Determine the [x, y] coordinate at the center of the cell enclosing the given text.  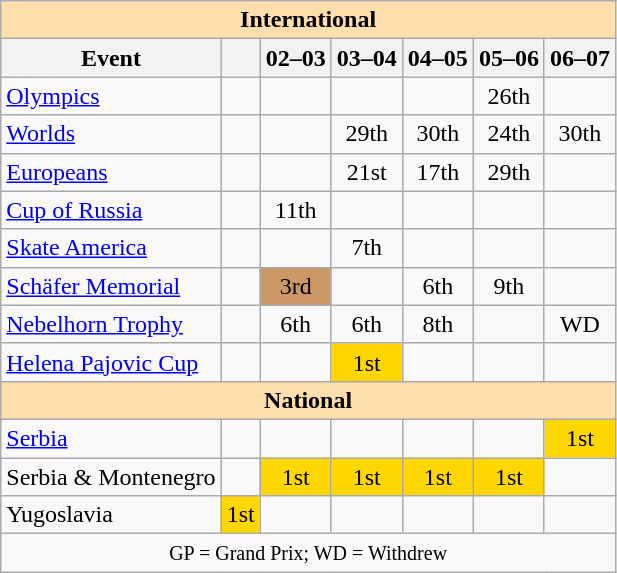
02–03 [296, 58]
Schäfer Memorial [111, 286]
Serbia & Montenegro [111, 477]
03–04 [366, 58]
Worlds [111, 134]
Yugoslavia [111, 515]
21st [366, 172]
06–07 [580, 58]
Olympics [111, 96]
24th [508, 134]
Cup of Russia [111, 210]
Nebelhorn Trophy [111, 324]
04–05 [438, 58]
GP = Grand Prix; WD = Withdrew [308, 553]
26th [508, 96]
National [308, 400]
Event [111, 58]
05–06 [508, 58]
9th [508, 286]
3rd [296, 286]
8th [438, 324]
International [308, 20]
Skate America [111, 248]
Serbia [111, 438]
11th [296, 210]
WD [580, 324]
17th [438, 172]
Europeans [111, 172]
Helena Pajovic Cup [111, 362]
7th [366, 248]
